Identify which cell holds the provided text, then report its (x, y) central coordinate. 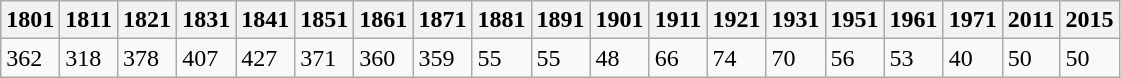
1881 (502, 20)
371 (324, 58)
53 (914, 58)
1931 (796, 20)
362 (30, 58)
1851 (324, 20)
360 (384, 58)
66 (678, 58)
318 (89, 58)
407 (206, 58)
40 (972, 58)
70 (796, 58)
1871 (442, 20)
1831 (206, 20)
1811 (89, 20)
359 (442, 58)
427 (266, 58)
1911 (678, 20)
1921 (736, 20)
1821 (148, 20)
1961 (914, 20)
1841 (266, 20)
2015 (1090, 20)
1891 (560, 20)
1901 (620, 20)
1971 (972, 20)
56 (854, 58)
1801 (30, 20)
74 (736, 58)
1951 (854, 20)
378 (148, 58)
1861 (384, 20)
48 (620, 58)
2011 (1031, 20)
